Pinpoint the cell where the given text exists, returning its [x, y] midpoint coordinate. 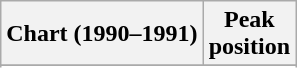
Chart (1990–1991) [102, 34]
Peakposition [249, 34]
